Extract the (X, Y) coordinate from the center of the cell holding the provided text.  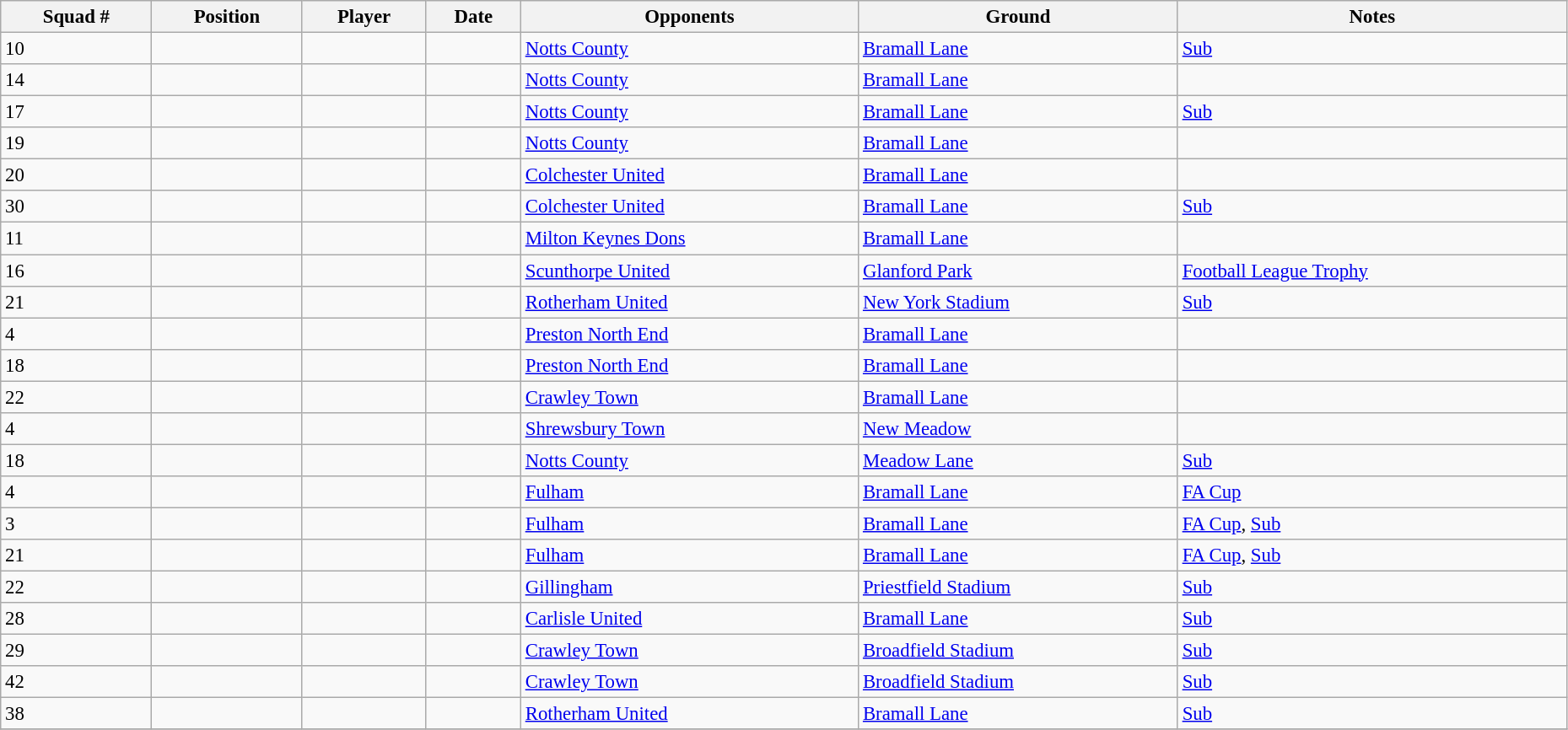
Football League Trophy (1371, 271)
29 (76, 651)
11 (76, 239)
16 (76, 271)
19 (76, 143)
Gillingham (689, 588)
Opponents (689, 17)
42 (76, 682)
Priestfield Stadium (1019, 588)
Scunthorpe United (689, 271)
FA Cup (1371, 492)
Carlisle United (689, 619)
30 (76, 207)
Position (227, 17)
Milton Keynes Dons (689, 239)
Notes (1371, 17)
3 (76, 523)
New York Stadium (1019, 302)
Ground (1019, 17)
20 (76, 175)
Shrewsbury Town (689, 429)
Player (364, 17)
Squad # (76, 17)
28 (76, 619)
38 (76, 714)
New Meadow (1019, 429)
10 (76, 49)
14 (76, 80)
Meadow Lane (1019, 460)
Glanford Park (1019, 271)
17 (76, 112)
Date (473, 17)
